Scan for the cell matching the given text and deliver its (x, y) coordinate at center. 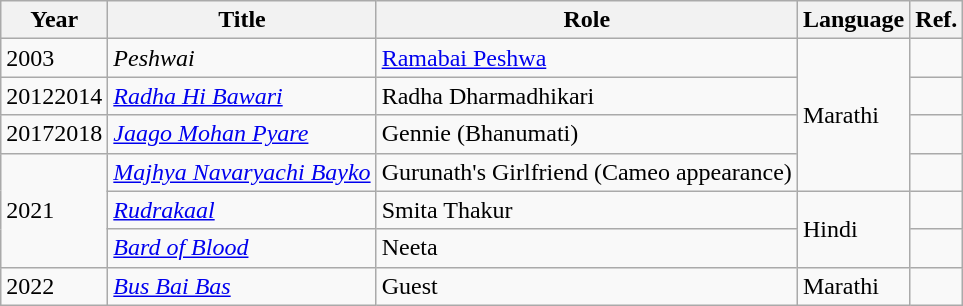
2021 (54, 210)
Hindi (853, 229)
2022 (54, 286)
Title (242, 20)
Bard of Blood (242, 248)
Ref. (936, 20)
Radha Dharmadhikari (586, 96)
Majhya Navaryachi Bayko (242, 172)
Gennie (Bhanumati) (586, 134)
Gurunath's Girlfriend (Cameo appearance) (586, 172)
Guest (586, 286)
Smita Thakur (586, 210)
Jaago Mohan Pyare (242, 134)
Radha Hi Bawari (242, 96)
Role (586, 20)
20172018 (54, 134)
2003 (54, 58)
Language (853, 20)
Neeta (586, 248)
Ramabai Peshwa (586, 58)
Bus Bai Bas (242, 286)
Peshwai (242, 58)
Year (54, 20)
20122014 (54, 96)
Rudrakaal (242, 210)
